Locate the cell with the specified text and output its [X, Y] center coordinate. 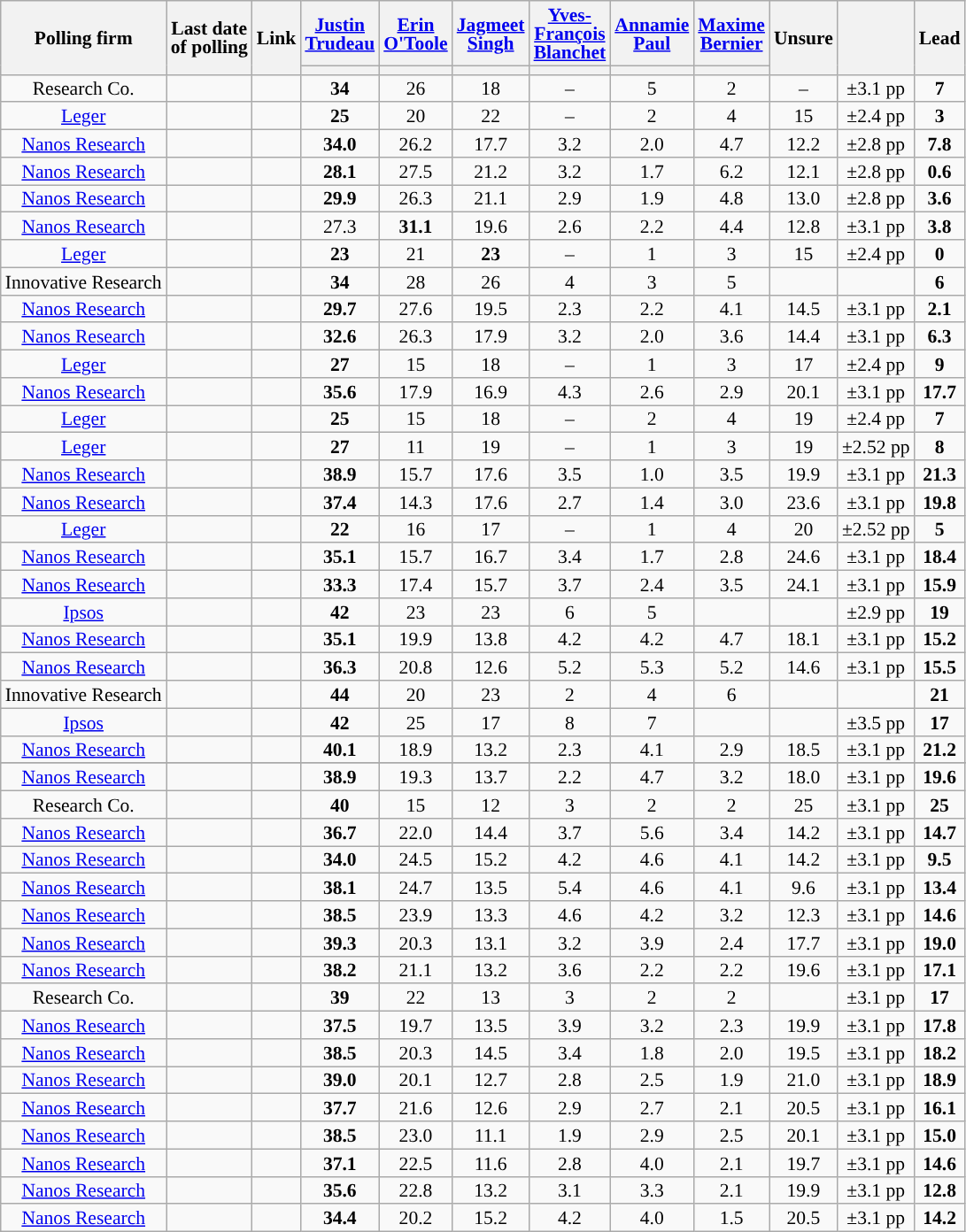
6.2 [731, 172]
Unsure [804, 37]
3.3 [652, 1190]
12.3 [804, 915]
36.7 [340, 832]
0 [940, 253]
39 [340, 998]
9 [940, 365]
21.3 [940, 474]
13.7 [491, 777]
12.2 [804, 143]
5.6 [652, 832]
24.1 [804, 584]
38.2 [340, 970]
32.6 [340, 336]
Yves-François Blanchet [570, 34]
3.8 [940, 227]
13.1 [491, 942]
14.3 [415, 501]
Jagmeet Singh [491, 34]
12 [491, 805]
11 [415, 446]
3.0 [731, 501]
Justin Trudeau [340, 34]
37.5 [340, 1025]
16 [415, 529]
21.6 [415, 1108]
17.4 [415, 584]
27.6 [415, 308]
Lead [940, 37]
39.0 [340, 1080]
23.6 [804, 501]
16.9 [491, 391]
4.8 [731, 198]
7.8 [940, 143]
24.5 [415, 860]
1.8 [652, 1053]
15.0 [940, 1135]
13.4 [940, 887]
1.0 [652, 474]
11.1 [491, 1135]
38.1 [340, 887]
39.3 [340, 942]
Link [276, 37]
40.1 [340, 749]
19.0 [940, 942]
4.3 [570, 391]
15.5 [940, 667]
6.3 [940, 336]
26.2 [415, 143]
28.1 [340, 172]
13 [491, 998]
5.4 [570, 887]
23.9 [415, 915]
±3.5 pp [877, 722]
33.3 [340, 584]
40 [340, 805]
37.1 [340, 1163]
19.3 [415, 777]
4.4 [731, 227]
37.4 [340, 501]
15.9 [940, 584]
Maxime Bernier [731, 34]
19.8 [940, 501]
20.8 [415, 667]
36.3 [340, 667]
44 [340, 694]
24.6 [804, 558]
23.0 [415, 1135]
17.8 [940, 1025]
13.0 [804, 198]
1.5 [731, 1218]
22.0 [415, 832]
18.4 [940, 558]
13.8 [491, 639]
34.4 [340, 1218]
13.3 [491, 915]
27.3 [340, 227]
Last dateof polling [209, 37]
18.2 [940, 1053]
1.4 [652, 501]
11.6 [491, 1163]
21.0 [804, 1080]
3.1 [570, 1190]
12.1 [804, 172]
16.1 [940, 1108]
18.1 [804, 639]
17.1 [940, 970]
14.7 [940, 832]
22.5 [415, 1163]
28 [415, 281]
29.7 [340, 308]
5.3 [652, 667]
9.5 [940, 860]
20.2 [415, 1218]
31.1 [415, 227]
29.9 [340, 198]
18.0 [804, 777]
Polling firm [83, 37]
±2.9 pp [877, 612]
0.6 [940, 172]
16.7 [491, 558]
12.7 [491, 1080]
Annamie Paul [652, 34]
27.5 [415, 172]
9.6 [804, 887]
22.8 [415, 1190]
37.7 [340, 1108]
24.7 [415, 887]
18.5 [804, 749]
Erin O'Toole [415, 34]
